Output the [x, y] coordinate of the center of the cell containing the given text.  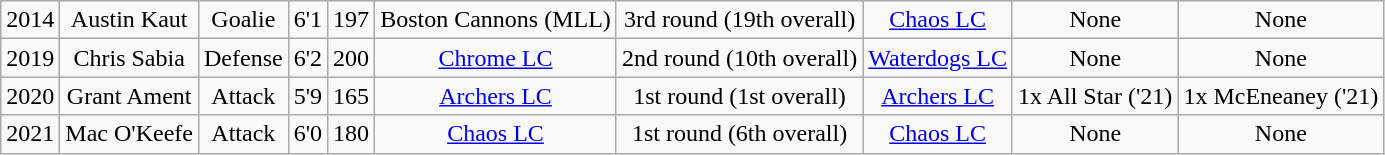
2020 [30, 96]
2021 [30, 134]
Goalie [243, 20]
6'1 [308, 20]
Austin Kaut [130, 20]
1x McEneaney ('21) [1281, 96]
Chrome LC [496, 58]
165 [352, 96]
Chris Sabia [130, 58]
Mac O'Keefe [130, 134]
5'9 [308, 96]
2014 [30, 20]
1st round (6th overall) [739, 134]
Defense [243, 58]
1st round (1st overall) [739, 96]
Waterdogs LC [938, 58]
2nd round (10th overall) [739, 58]
180 [352, 134]
6'2 [308, 58]
6'0 [308, 134]
2019 [30, 58]
1x All Star ('21) [1094, 96]
Grant Ament [130, 96]
197 [352, 20]
200 [352, 58]
Boston Cannons (MLL) [496, 20]
3rd round (19th overall) [739, 20]
